Locate the cell with the specified text and output its (x, y) center coordinate. 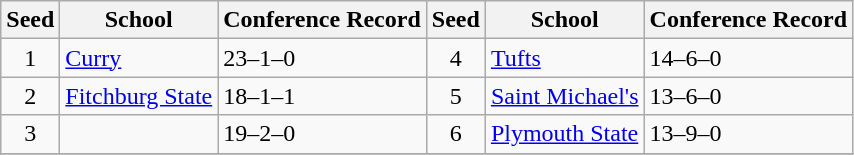
3 (30, 134)
Tufts (564, 58)
1 (30, 58)
13–6–0 (748, 96)
5 (456, 96)
Curry (139, 58)
Plymouth State (564, 134)
13–9–0 (748, 134)
4 (456, 58)
18–1–1 (322, 96)
14–6–0 (748, 58)
23–1–0 (322, 58)
2 (30, 96)
19–2–0 (322, 134)
6 (456, 134)
Fitchburg State (139, 96)
Saint Michael's (564, 96)
